Find where the given text appears and provide that cell's center as [x, y] coordinate. 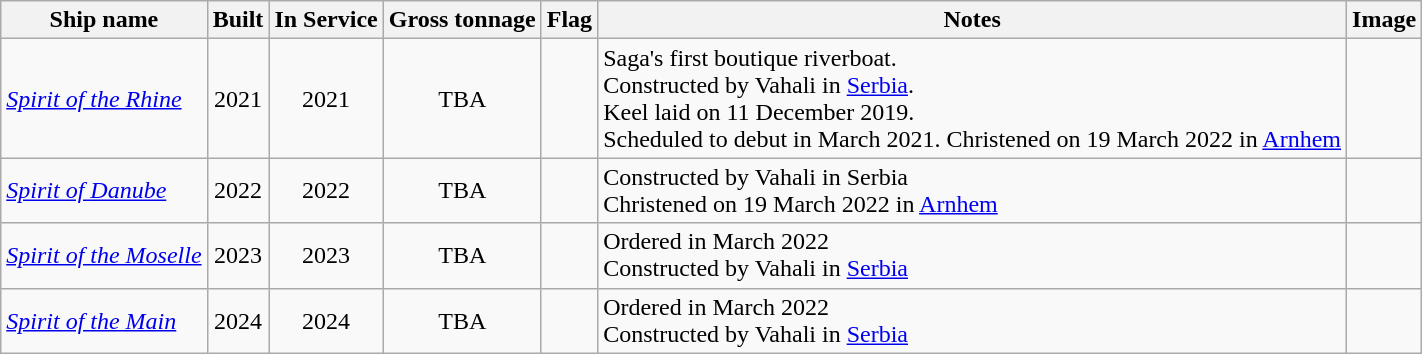
Image [1384, 20]
Constructed by Vahali in SerbiaChristened on 19 March 2022 in Arnhem [972, 190]
Flag [569, 20]
Gross tonnage [462, 20]
Spirit of Danube [104, 190]
Spirit of the Rhine [104, 98]
Built [238, 20]
Spirit of the Moselle [104, 256]
Ship name [104, 20]
Notes [972, 20]
In Service [326, 20]
Spirit of the Main [104, 320]
